Pinpoint the cell where the given text exists, returning its (X, Y) midpoint coordinate. 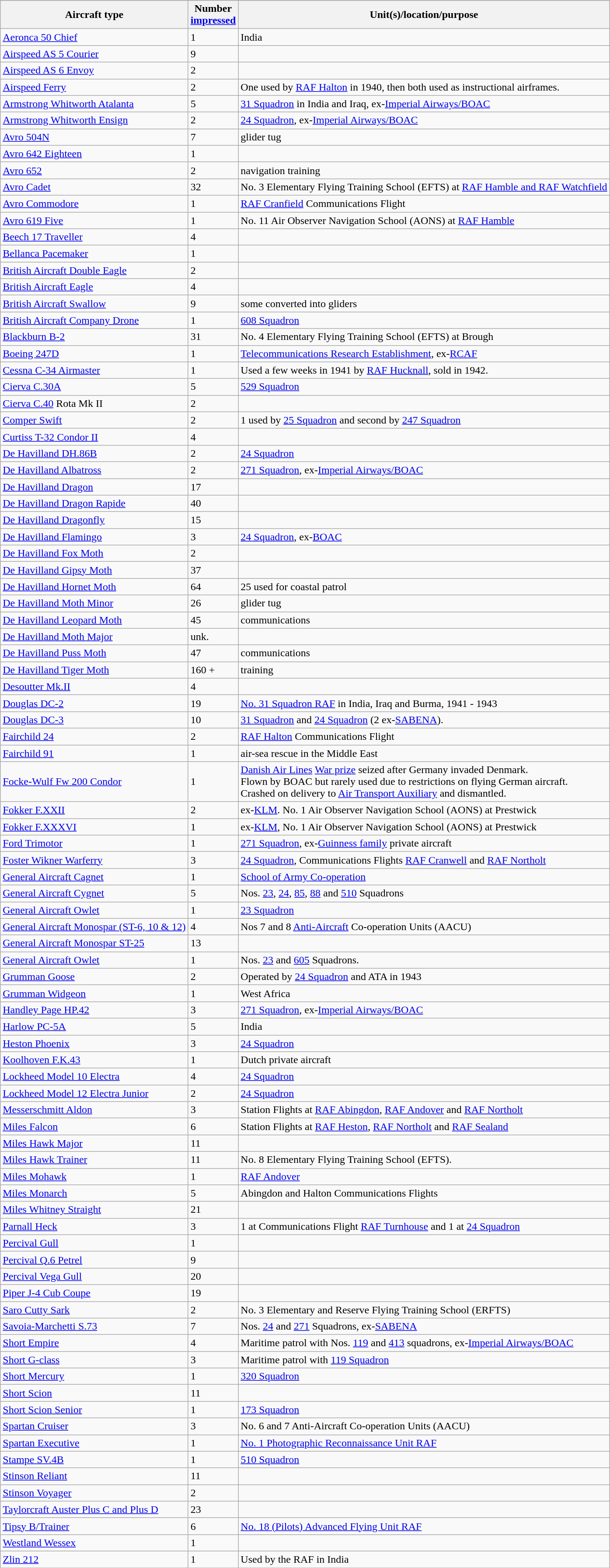
Stampe SV.4B (94, 1459)
Percival Vega Gull (94, 1276)
Douglas DC-3 (94, 720)
Avro Cadet (94, 187)
Grumman Goose (94, 976)
271 Squadron, ex-Guinness family private aircraft (424, 843)
17 (213, 487)
Short Scion (94, 1393)
Focke-Wulf Fw 200 Condor (94, 782)
Parnall Heck (94, 1226)
No. 4 Elementary Flying Training School (EFTS) at Brough (424, 337)
Miles Falcon (94, 1127)
Miles Monarch (94, 1193)
Tipsy B/Trainer (94, 1526)
47 (213, 653)
Zlin 212 (94, 1559)
26 (213, 603)
De Havilland Leopard Moth (94, 620)
De Havilland Moth Minor (94, 603)
De Havilland Hornet Moth (94, 587)
Miles Hawk Trainer (94, 1160)
1 used by 25 Squadron and second by 247 Squadron (424, 420)
Numberimpressed (213, 15)
1 at Communications Flight RAF Turnhouse and 1 at 24 Squadron (424, 1226)
British Aircraft Swallow (94, 304)
Douglas DC-2 (94, 703)
Aircraft type (94, 15)
Harlow PC-5A (94, 1026)
Nos. 23, 24, 85, 88 and 510 Squadrons (424, 893)
31 Squadron in India and Iraq, ex-Imperial Airways/BOAC (424, 104)
37 (213, 570)
Saro Cutty Sark (94, 1309)
24 Squadron, Communications Flights RAF Cranwell and RAF Northolt (424, 860)
31 Squadron and 24 Squadron (2 ex-SABENA). (424, 720)
Lockheed Model 10 Electra (94, 1077)
Nos. 23 and 605 Squadrons. (424, 960)
32 (213, 187)
45 (213, 620)
De Havilland Fox Moth (94, 553)
Comper Swift (94, 420)
Percival Gull (94, 1243)
Cessna C-34 Airmaster (94, 370)
Short Empire (94, 1343)
General Aircraft Monospar (ST-6, 10 & 12) (94, 927)
Aeronca 50 Chief (94, 37)
31 (213, 337)
No. 8 Elementary Flying Training School (EFTS). (424, 1160)
Fokker F.XXXVI (94, 827)
De Havilland Gipsy Moth (94, 570)
Nos 7 and 8 Anti-Aircraft Co-operation Units (AACU) (424, 927)
De Havilland Puss Moth (94, 653)
Koolhoven F.K.43 (94, 1060)
General Aircraft Monospar ST-25 (94, 943)
Avro 642 Eighteen (94, 154)
Avro Commodore (94, 203)
Piper J-4 Cub Coupe (94, 1293)
15 (213, 520)
some converted into gliders (424, 304)
Bellanca Pacemaker (94, 254)
Short Mercury (94, 1376)
De Havilland Flamingo (94, 537)
Airspeed AS 6 Envoy (94, 70)
Messerschmitt Aldon (94, 1110)
Armstrong Whitworth Ensign (94, 120)
ex-KLM, No. 1 Air Observer Navigation School (AONS) at Prestwick (424, 827)
Fairchild 24 (94, 736)
529 Squadron (424, 387)
Airspeed AS 5 Courier (94, 54)
Avro 619 Five (94, 220)
Beech 17 Traveller (94, 237)
General Aircraft Cagnet (94, 877)
No. 18 (Pilots) Advanced Flying Unit RAF (424, 1526)
Abingdon and Halton Communications Flights (424, 1193)
Savoia-Marchetti S.73 (94, 1326)
No. 3 Elementary Flying Training School (EFTS) at RAF Hamble and RAF Watchfield (424, 187)
Westland Wessex (94, 1543)
Used a few weeks in 1941 by RAF Hucknall, sold in 1942. (424, 370)
320 Squadron (424, 1376)
608 Squadron (424, 320)
173 Squadron (424, 1410)
13 (213, 943)
Station Flights at RAF Abingdon, RAF Andover and RAF Northolt (424, 1110)
Spartan Executive (94, 1443)
Curtiss T-32 Condor II (94, 437)
Grumman Widgeon (94, 993)
De Havilland Dragon Rapide (94, 504)
Blackburn B-2 (94, 337)
British Aircraft Company Drone (94, 320)
510 Squadron (424, 1459)
64 (213, 587)
Dutch private aircraft (424, 1060)
De Havilland DH.86B (94, 453)
Short Scion Senior (94, 1410)
Armstrong Whitworth Atalanta (94, 104)
Heston Phoenix (94, 1043)
Telecommunications Research Establishment, ex-RCAF (424, 353)
navigation training (424, 170)
British Aircraft Eagle (94, 287)
Nos. 24 and 271 Squadrons, ex-SABENA (424, 1326)
Stinson Reliant (94, 1476)
Stinson Voyager (94, 1493)
De Havilland Dragonfly (94, 520)
21 (213, 1210)
24 Squadron, ex-Imperial Airways/BOAC (424, 120)
Cierva C.40 Rota Mk II (94, 403)
No. 1 Photographic Reconnaissance Unit RAF (424, 1443)
ex-KLM. No. 1 Air Observer Navigation School (AONS) at Prestwick (424, 810)
Ford Trimotor (94, 843)
Maritime patrol with Nos. 119 and 413 squadrons, ex-Imperial Airways/BOAC (424, 1343)
No. 11 Air Observer Navigation School (AONS) at RAF Hamble (424, 220)
Percival Q.6 Petrel (94, 1260)
One used by RAF Halton in 1940, then both used as instructional airframes. (424, 87)
Cierva C.30A (94, 387)
24 Squadron, ex-BOAC (424, 537)
Miles Whitney Straight (94, 1210)
School of Army Co-operation (424, 877)
Avro 652 (94, 170)
General Aircraft Cygnet (94, 893)
10 (213, 720)
Fokker F.XXII (94, 810)
De Havilland Moth Major (94, 637)
Boeing 247D (94, 353)
Maritime patrol with 119 Squadron (424, 1360)
Desoutter Mk.II (94, 686)
Fairchild 91 (94, 753)
Spartan Cruiser (94, 1426)
40 (213, 504)
British Aircraft Double Eagle (94, 270)
De Havilland Dragon (94, 487)
25 used for coastal patrol (424, 587)
air-sea rescue in the Middle East (424, 753)
Station Flights at RAF Heston, RAF Northolt and RAF Sealand (424, 1127)
No. 31 Squadron RAF in India, Iraq and Burma, 1941 - 1943 (424, 703)
Short G-class (94, 1360)
De Havilland Tiger Moth (94, 670)
RAF Halton Communications Flight (424, 736)
No. 6 and 7 Anti-Aircraft Co-operation Units (AACU) (424, 1426)
Unit(s)/location/purpose (424, 15)
RAF Cranfield Communications Flight (424, 203)
20 (213, 1276)
Avro 504N (94, 137)
Used by the RAF in India (424, 1559)
RAF Andover (424, 1176)
23 (213, 1509)
Airspeed Ferry (94, 87)
training (424, 670)
Taylorcraft Auster Plus C and Plus D (94, 1509)
Operated by 24 Squadron and ATA in 1943 (424, 976)
160 + (213, 670)
De Havilland Albatross (94, 470)
Foster Wikner Warferry (94, 860)
West Africa (424, 993)
Miles Mohawk (94, 1176)
unk. (213, 637)
23 Squadron (424, 910)
Handley Page HP.42 (94, 1010)
Miles Hawk Major (94, 1143)
Lockheed Model 12 Electra Junior (94, 1093)
No. 3 Elementary and Reserve Flying Training School (ERFTS) (424, 1309)
